Determine the (x, y) coordinate at the center of the cell enclosing the given text.  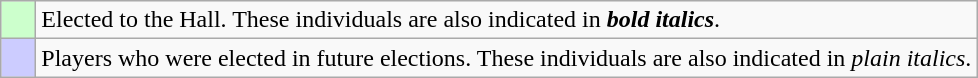
Players who were elected in future elections. These individuals are also indicated in plain italics. (506, 58)
Elected to the Hall. These individuals are also indicated in bold italics. (506, 20)
